Output the [x, y] coordinate of the center of the cell containing the given text.  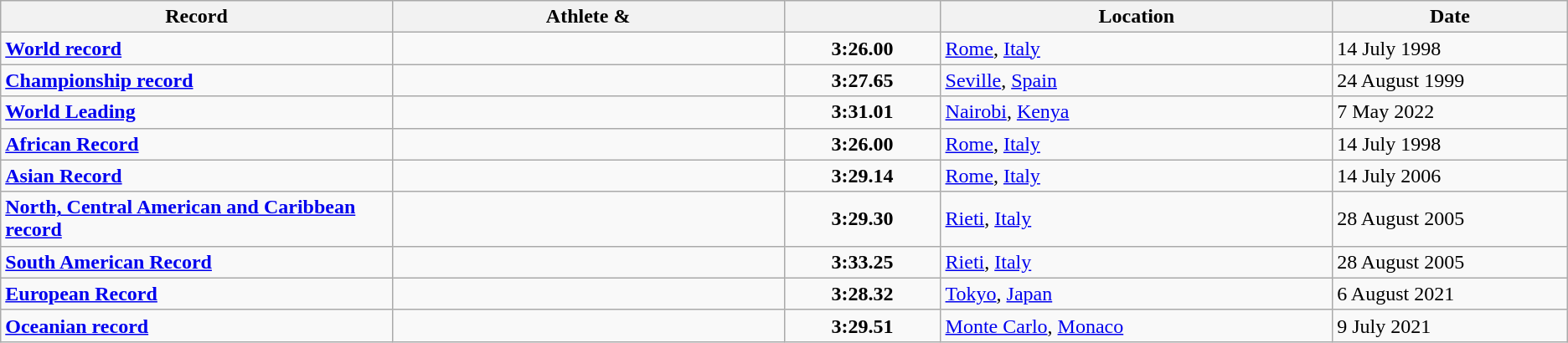
3:27.65 [863, 80]
World Leading [197, 112]
Seville, Spain [1137, 80]
Asian Record [197, 176]
African Record [197, 144]
Tokyo, Japan [1137, 294]
6 August 2021 [1451, 294]
14 July 2006 [1451, 176]
South American Record [197, 262]
World record [197, 49]
3:33.25 [863, 262]
Location [1137, 17]
Athlete & [588, 17]
3:28.32 [863, 294]
3:29.14 [863, 176]
3:31.01 [863, 112]
Date [1451, 17]
9 July 2021 [1451, 325]
Record [197, 17]
Nairobi, Kenya [1137, 112]
Championship record [197, 80]
3:29.30 [863, 219]
7 May 2022 [1451, 112]
3:29.51 [863, 325]
European Record [197, 294]
Monte Carlo, Monaco [1137, 325]
24 August 1999 [1451, 80]
Oceanian record [197, 325]
North, Central American and Caribbean record [197, 219]
